Pinpoint the cell where the given text exists, returning its [x, y] midpoint coordinate. 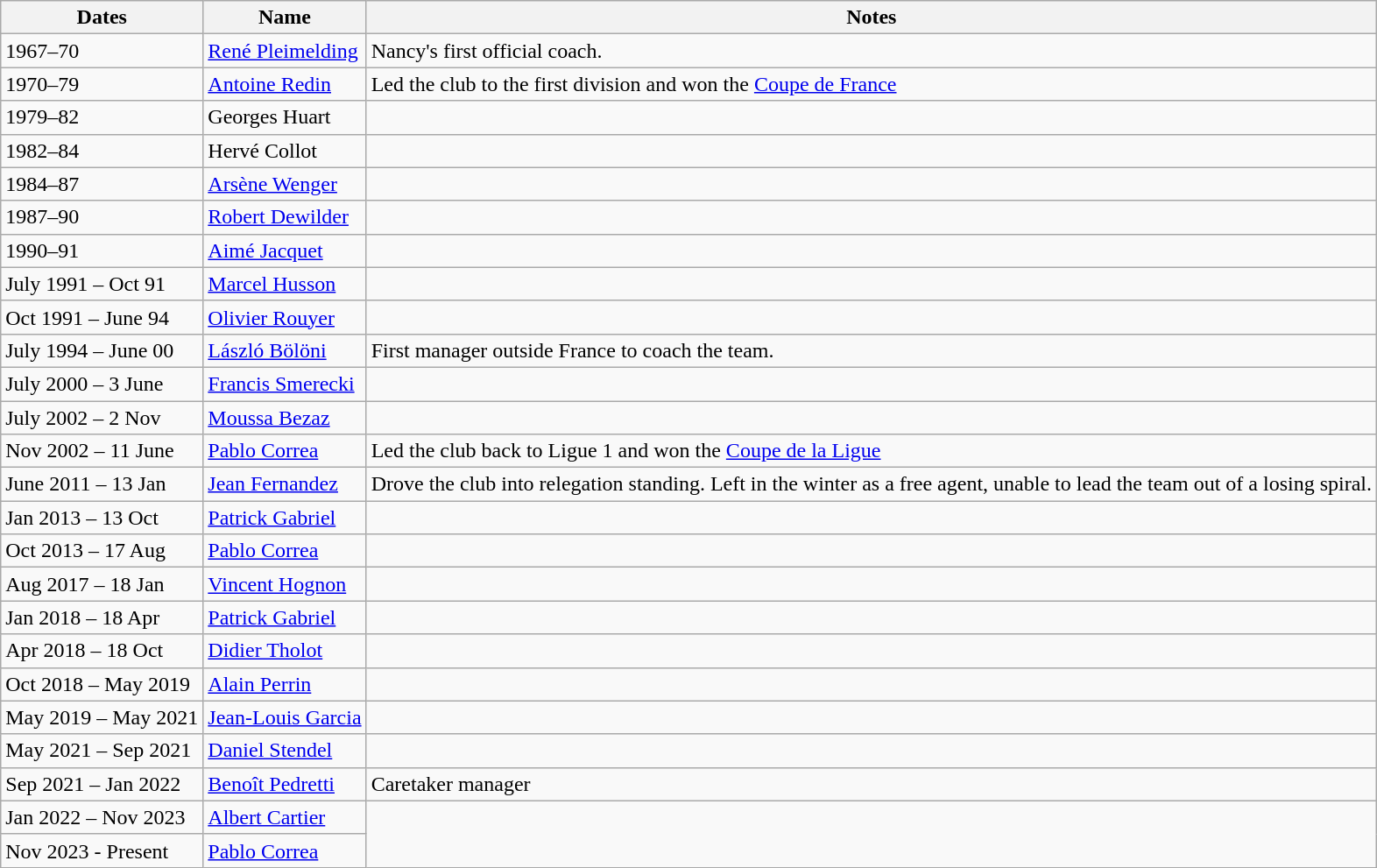
René Pleimelding [285, 51]
Sep 2021 – Jan 2022 [102, 784]
Hervé Collot [285, 151]
Marcel Husson [285, 284]
1979–82 [102, 117]
Jan 2018 – 18 Apr [102, 617]
Drove the club into relegation standing. Left in the winter as a free agent, unable to lead the team out of a losing spiral. [871, 484]
Nancy's first official coach. [871, 51]
Jean Fernandez [285, 484]
Robert Dewilder [285, 217]
Benoît Pedretti [285, 784]
July 2000 – 3 June [102, 384]
June 2011 – 13 Jan [102, 484]
Nov 2002 – 11 June [102, 451]
Oct 2013 – 17 Aug [102, 551]
Apr 2018 – 18 Oct [102, 651]
Vincent Hognon [285, 584]
Oct 2018 – May 2019 [102, 684]
First manager outside France to coach the team. [871, 350]
Oct 1991 – June 94 [102, 317]
Olivier Rouyer [285, 317]
Georges Huart [285, 117]
July 1991 – Oct 91 [102, 284]
1982–84 [102, 151]
1984–87 [102, 184]
Didier Tholot [285, 651]
July 1994 – June 00 [102, 350]
May 2021 – Sep 2021 [102, 751]
Moussa Bezaz [285, 418]
May 2019 – May 2021 [102, 717]
Name [285, 18]
Albert Cartier [285, 817]
Arsène Wenger [285, 184]
Nov 2023 - Present [102, 850]
1967–70 [102, 51]
Aug 2017 – 18 Jan [102, 584]
Alain Perrin [285, 684]
Jan 2013 – 13 Oct [102, 518]
1990–91 [102, 251]
Notes [871, 18]
László Bölöni [285, 350]
Daniel Stendel [285, 751]
Antoine Redin [285, 84]
Led the club back to Ligue 1 and won the Coupe de la Ligue [871, 451]
1970–79 [102, 84]
Francis Smerecki [285, 384]
Led the club to the first division and won the Coupe de France [871, 84]
Jan 2022 – Nov 2023 [102, 817]
Caretaker manager [871, 784]
Aimé Jacquet [285, 251]
July 2002 – 2 Nov [102, 418]
Dates [102, 18]
Jean-Louis Garcia [285, 717]
1987–90 [102, 217]
